Locate the cell with the specified text and output its [x, y] center coordinate. 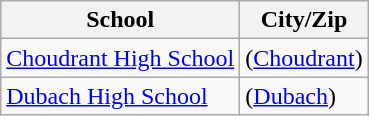
(Dubach) [304, 96]
Choudrant High School [120, 58]
School [120, 20]
City/Zip [304, 20]
Dubach High School [120, 96]
(Choudrant) [304, 58]
